Extract the [X, Y] coordinate from the center of the cell holding the provided text.  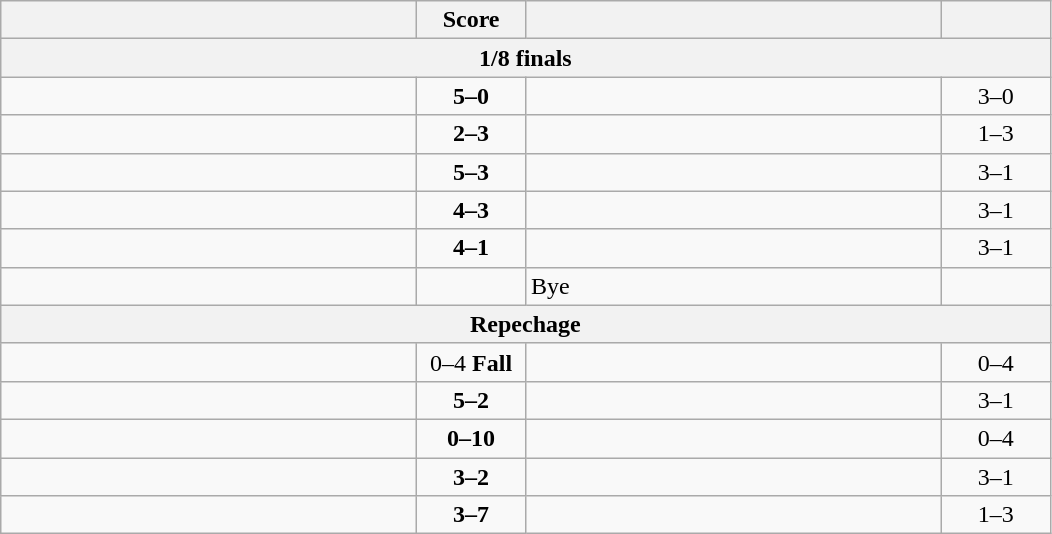
4–3 [472, 210]
1/8 finals [526, 58]
3–2 [472, 477]
Repechage [526, 324]
5–3 [472, 172]
0–4 Fall [472, 362]
5–0 [472, 96]
4–1 [472, 248]
Bye [733, 286]
5–2 [472, 400]
2–3 [472, 134]
3–7 [472, 515]
Score [472, 20]
3–0 [996, 96]
0–10 [472, 438]
